Search for the cell housing the specified text and yield its (x, y) center coordinate. 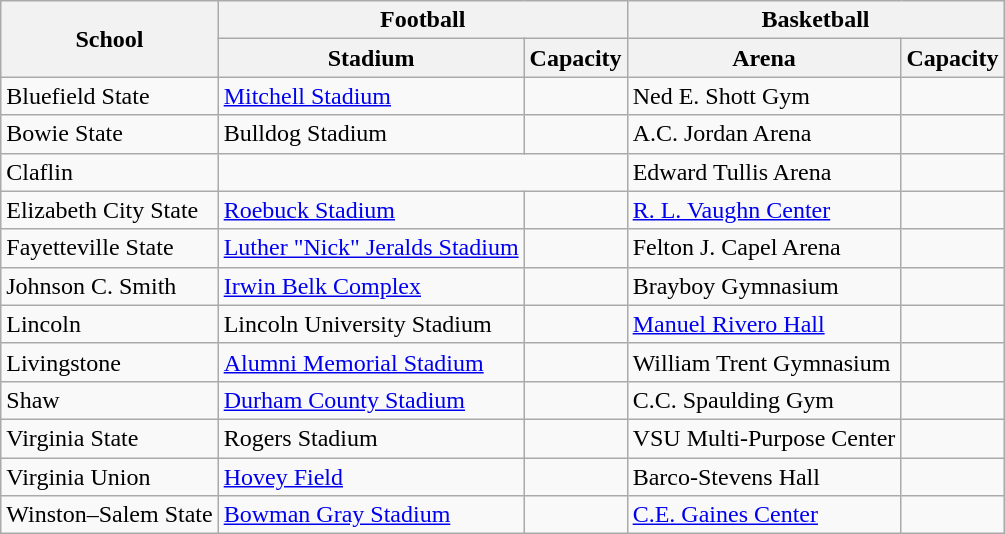
Lincoln (110, 324)
Basketball (816, 20)
Lincoln University Stadium (371, 324)
Rogers Stadium (371, 438)
A.C. Jordan Arena (764, 134)
C.C. Spaulding Gym (764, 400)
William Trent Gymnasium (764, 362)
Irwin Belk Complex (371, 286)
Mitchell Stadium (371, 96)
Barco-Stevens Hall (764, 477)
Bulldog Stadium (371, 134)
Johnson C. Smith (110, 286)
VSU Multi-Purpose Center (764, 438)
Edward Tullis Arena (764, 172)
Roebuck Stadium (371, 210)
Winston–Salem State (110, 515)
School (110, 39)
Ned E. Shott Gym (764, 96)
Football (422, 20)
C.E. Gaines Center (764, 515)
Fayetteville State (110, 248)
R. L. Vaughn Center (764, 210)
Virginia Union (110, 477)
Virginia State (110, 438)
Livingstone (110, 362)
Claflin (110, 172)
Shaw (110, 400)
Brayboy Gymnasium (764, 286)
Elizabeth City State (110, 210)
Felton J. Capel Arena (764, 248)
Durham County Stadium (371, 400)
Arena (764, 58)
Manuel Rivero Hall (764, 324)
Bowman Gray Stadium (371, 515)
Bluefield State (110, 96)
Alumni Memorial Stadium (371, 362)
Bowie State (110, 134)
Stadium (371, 58)
Luther "Nick" Jeralds Stadium (371, 248)
Hovey Field (371, 477)
